Locate the cell with the specified text and output its [x, y] center coordinate. 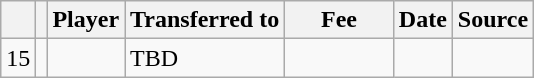
Player [86, 20]
TBD [205, 58]
Date [422, 20]
Fee [340, 20]
15 [18, 58]
Source [492, 20]
Transferred to [205, 20]
